Scan for the cell matching the given text and deliver its (X, Y) coordinate at center. 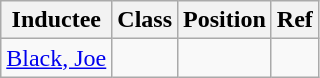
Class (145, 20)
Black, Joe (56, 58)
Ref (294, 20)
Inductee (56, 20)
Position (225, 20)
